Identify which cell holds the provided text, then report its [X, Y] central coordinate. 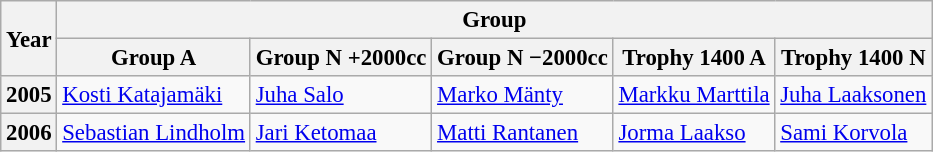
Trophy 1400 N [854, 58]
Kosti Katajamäki [154, 95]
Marko Mänty [522, 95]
2006 [29, 133]
Sami Korvola [854, 133]
Markku Marttila [694, 95]
Group N +2000cc [340, 58]
Year [29, 38]
Jari Ketomaa [340, 133]
Juha Laaksonen [854, 95]
Trophy 1400 A [694, 58]
Matti Rantanen [522, 133]
Sebastian Lindholm [154, 133]
Group A [154, 58]
Group N −2000cc [522, 58]
Jorma Laakso [694, 133]
Juha Salo [340, 95]
2005 [29, 95]
Group [494, 20]
